Capture the cell that displays the provided text and extract its [X, Y] central coordinate. 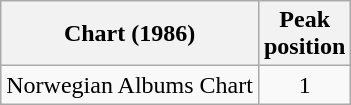
Norwegian Albums Chart [130, 85]
1 [304, 85]
Chart (1986) [130, 34]
Peakposition [304, 34]
